From the cell containing the given text, extract its center point as (x, y) coordinate. 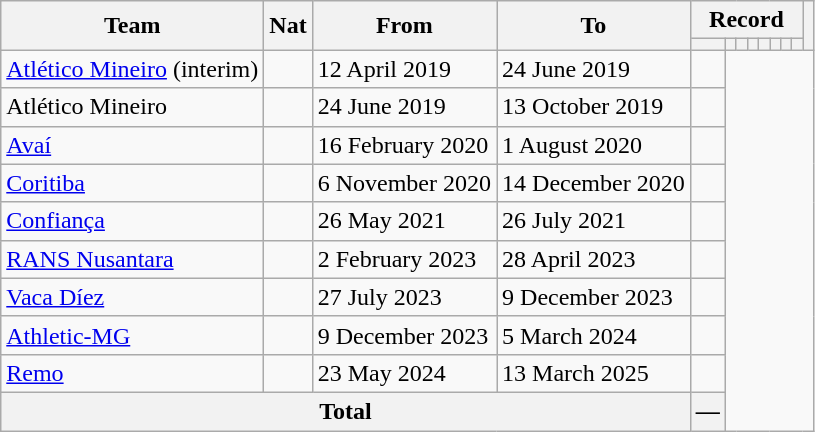
To (594, 26)
RANS Nusantara (132, 259)
Confiança (132, 221)
Atlético Mineiro (132, 107)
Athletic-MG (132, 335)
13 October 2019 (594, 107)
6 November 2020 (404, 183)
— (708, 411)
Avaí (132, 145)
27 July 2023 (404, 297)
5 March 2024 (594, 335)
Total (346, 411)
26 May 2021 (404, 221)
Vaca Díez (132, 297)
Nat (288, 26)
Record (746, 20)
16 February 2020 (404, 145)
26 July 2021 (594, 221)
Atlético Mineiro (interim) (132, 69)
23 May 2024 (404, 373)
2 February 2023 (404, 259)
14 December 2020 (594, 183)
12 April 2019 (404, 69)
Team (132, 26)
From (404, 26)
28 April 2023 (594, 259)
13 March 2025 (594, 373)
Remo (132, 373)
1 August 2020 (594, 145)
Coritiba (132, 183)
